Search for the cell housing the specified text and yield its [X, Y] center coordinate. 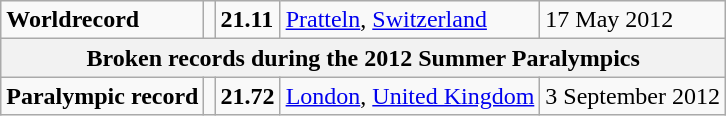
Paralympic record [102, 96]
17 May 2012 [633, 20]
Pratteln, Switzerland [410, 20]
3 September 2012 [633, 96]
Worldrecord [102, 20]
21.11 [248, 20]
21.72 [248, 96]
Broken records during the 2012 Summer Paralympics [364, 58]
London, United Kingdom [410, 96]
